Extract the (x, y) coordinate from the center of the cell holding the provided text.  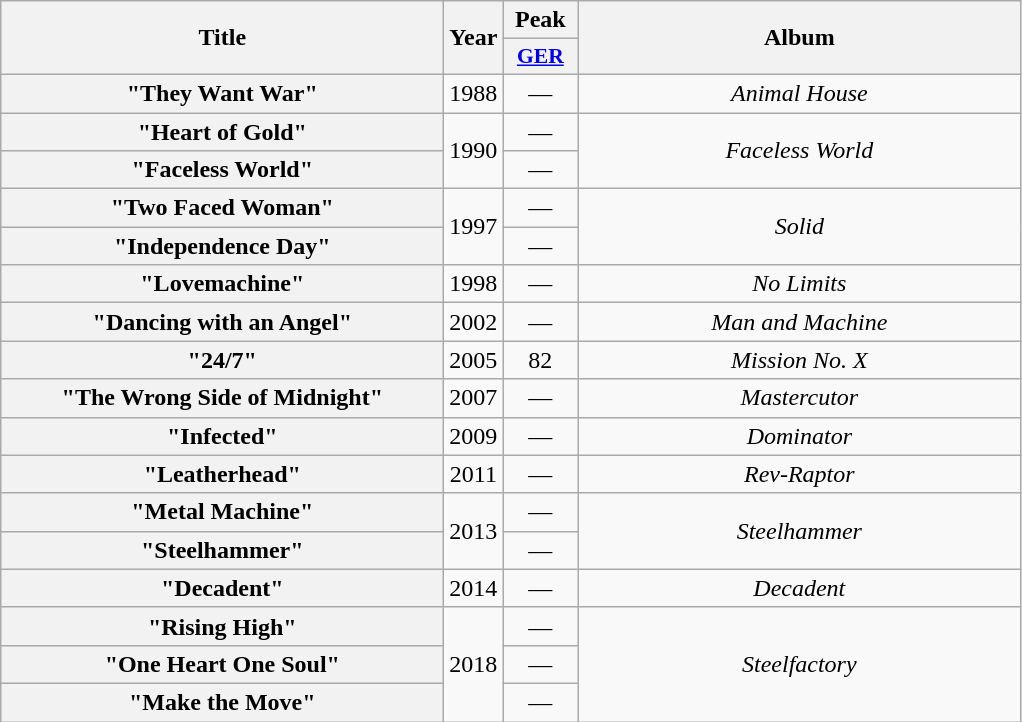
Year (474, 38)
"Dancing with an Angel" (222, 322)
Solid (800, 227)
Peak (540, 20)
1998 (474, 284)
2011 (474, 474)
"Metal Machine" (222, 512)
2007 (474, 398)
Decadent (800, 588)
1988 (474, 93)
"Faceless World" (222, 170)
"Infected" (222, 436)
Steelhammer (800, 531)
"Lovemachine" (222, 284)
"They Want War" (222, 93)
Title (222, 38)
2009 (474, 436)
Man and Machine (800, 322)
2018 (474, 664)
Faceless World (800, 150)
Album (800, 38)
"24/7" (222, 360)
"Heart of Gold" (222, 131)
Mastercutor (800, 398)
Rev-Raptor (800, 474)
Animal House (800, 93)
"The Wrong Side of Midnight" (222, 398)
1997 (474, 227)
"Rising High" (222, 626)
2013 (474, 531)
No Limits (800, 284)
2014 (474, 588)
GER (540, 57)
Dominator (800, 436)
2005 (474, 360)
82 (540, 360)
Mission No. X (800, 360)
"Decadent" (222, 588)
"One Heart One Soul" (222, 664)
"Make the Move" (222, 702)
2002 (474, 322)
"Independence Day" (222, 246)
"Leatherhead" (222, 474)
"Two Faced Woman" (222, 208)
Steelfactory (800, 664)
1990 (474, 150)
"Steelhammer" (222, 550)
